Pinpoint the cell where the given text exists, returning its [X, Y] midpoint coordinate. 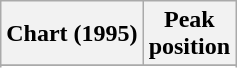
Peakposition [189, 34]
Chart (1995) [72, 34]
